Output the [X, Y] coordinate of the center of the cell containing the given text.  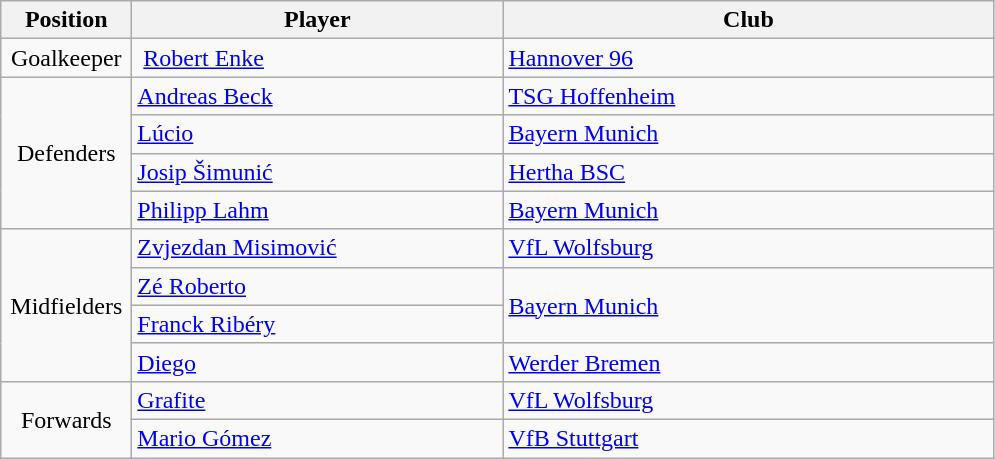
Zé Roberto [318, 286]
Grafite [318, 400]
VfB Stuttgart [748, 438]
Josip Šimunić [318, 172]
Andreas Beck [318, 96]
Hannover 96 [748, 58]
Lúcio [318, 134]
Philipp Lahm [318, 210]
Midfielders [66, 305]
Werder Bremen [748, 362]
Position [66, 20]
Zvjezdan Misimović [318, 248]
TSG Hoffenheim [748, 96]
Club [748, 20]
Franck Ribéry [318, 324]
Goalkeeper [66, 58]
Diego [318, 362]
Hertha BSC [748, 172]
Robert Enke [318, 58]
Mario Gómez [318, 438]
Forwards [66, 419]
Player [318, 20]
Defenders [66, 153]
